Provide the (x, y) coordinate of the cell's center where the given text is located.  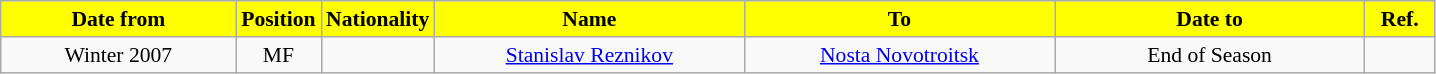
MF (278, 55)
Winter 2007 (118, 55)
Ref. (1400, 19)
Stanislav Reznikov (589, 55)
Position (278, 19)
Nosta Novotroitsk (899, 55)
Date from (118, 19)
End of Season (1210, 55)
To (899, 19)
Name (589, 19)
Date to (1210, 19)
Nationality (378, 19)
